Extract the (X, Y) coordinate from the center of the cell holding the provided text.  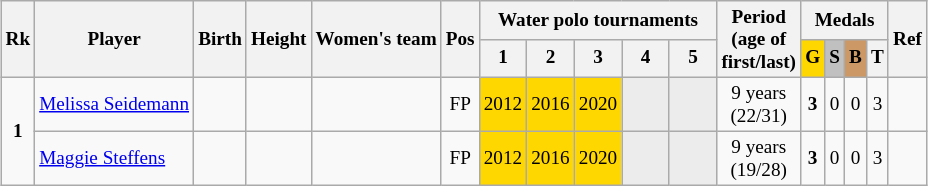
G (813, 58)
Pos (460, 40)
Birth (220, 40)
T (877, 58)
Rk (18, 40)
Water polo tournaments (598, 20)
Period(age offirst/last) (759, 40)
S (835, 58)
2 (551, 58)
Women's team (376, 40)
4 (646, 58)
Player (114, 40)
5 (693, 58)
9 years(22/31) (759, 104)
Medals (845, 20)
Maggie Steffens (114, 158)
Melissa Seidemann (114, 104)
9 years(19/28) (759, 158)
Height (278, 40)
B (856, 58)
Ref (907, 40)
